Provide the (X, Y) coordinate of the cell's center where the given text is located.  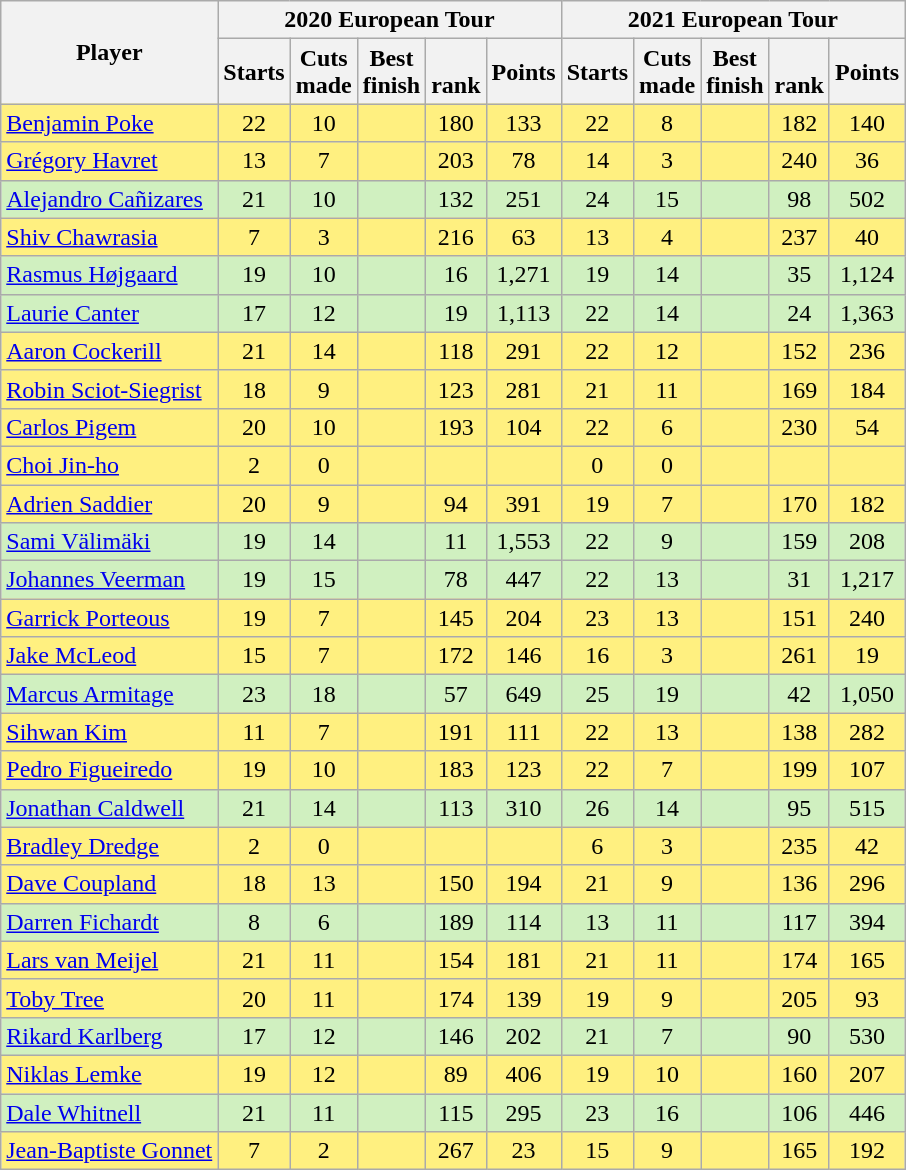
282 (866, 732)
208 (866, 542)
140 (866, 123)
191 (456, 732)
Sami Välimäki (110, 542)
Choi Jin-ho (110, 465)
Sihwan Kim (110, 732)
172 (456, 656)
204 (524, 618)
151 (799, 618)
Alejandro Cañizares (110, 199)
203 (456, 161)
107 (866, 770)
Rasmus Højgaard (110, 275)
132 (456, 199)
114 (524, 922)
281 (524, 389)
251 (524, 199)
1,217 (866, 580)
192 (866, 1151)
2021 European Tour (732, 20)
530 (866, 1036)
54 (866, 427)
Robin Sciot-Siegrist (110, 389)
35 (799, 275)
63 (524, 237)
391 (524, 503)
184 (866, 389)
291 (524, 351)
235 (799, 846)
36 (866, 161)
1,363 (866, 313)
93 (866, 998)
230 (799, 427)
267 (456, 1151)
111 (524, 732)
207 (866, 1074)
Aaron Cockerill (110, 351)
Garrick Porteous (110, 618)
4 (668, 237)
138 (799, 732)
394 (866, 922)
152 (799, 351)
31 (799, 580)
Carlos Pigem (110, 427)
2020 European Tour (390, 20)
Jake McLeod (110, 656)
Pedro Figueiredo (110, 770)
1,271 (524, 275)
Rikard Karlberg (110, 1036)
1,113 (524, 313)
154 (456, 960)
Player (110, 52)
236 (866, 351)
181 (524, 960)
237 (799, 237)
1,124 (866, 275)
446 (866, 1113)
170 (799, 503)
Lars van Meijel (110, 960)
Shiv Chawrasia (110, 237)
406 (524, 1074)
104 (524, 427)
649 (524, 694)
261 (799, 656)
90 (799, 1036)
183 (456, 770)
Darren Fichardt (110, 922)
199 (799, 770)
295 (524, 1113)
117 (799, 922)
194 (524, 884)
139 (524, 998)
1,553 (524, 542)
Dale Whitnell (110, 1113)
Jonathan Caldwell (110, 808)
189 (456, 922)
145 (456, 618)
94 (456, 503)
296 (866, 884)
Grégory Havret (110, 161)
89 (456, 1074)
136 (799, 884)
115 (456, 1113)
169 (799, 389)
150 (456, 884)
216 (456, 237)
1,050 (866, 694)
160 (799, 1074)
Bradley Dredge (110, 846)
40 (866, 237)
133 (524, 123)
Dave Coupland (110, 884)
95 (799, 808)
25 (597, 694)
Toby Tree (110, 998)
202 (524, 1036)
106 (799, 1113)
180 (456, 123)
515 (866, 808)
502 (866, 199)
Benjamin Poke (110, 123)
Johannes Veerman (110, 580)
447 (524, 580)
Marcus Armitage (110, 694)
Adrien Saddier (110, 503)
26 (597, 808)
118 (456, 351)
Niklas Lemke (110, 1074)
113 (456, 808)
193 (456, 427)
205 (799, 998)
310 (524, 808)
98 (799, 199)
Laurie Canter (110, 313)
57 (456, 694)
Jean-Baptiste Gonnet (110, 1151)
159 (799, 542)
